Capture the cell that displays the provided text and extract its [X, Y] central coordinate. 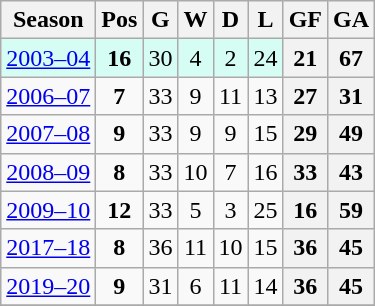
2017–18 [48, 248]
W [196, 20]
24 [266, 58]
2019–20 [48, 286]
6 [196, 286]
14 [266, 286]
L [266, 20]
43 [352, 172]
G [160, 20]
2007–08 [48, 134]
2003–04 [48, 58]
27 [305, 96]
Pos [120, 20]
2009–10 [48, 210]
59 [352, 210]
49 [352, 134]
25 [266, 210]
2008–09 [48, 172]
Season [48, 20]
13 [266, 96]
2 [230, 58]
12 [120, 210]
GF [305, 20]
29 [305, 134]
4 [196, 58]
3 [230, 210]
2006–07 [48, 96]
30 [160, 58]
67 [352, 58]
GA [352, 20]
5 [196, 210]
21 [305, 58]
D [230, 20]
